Detect which cell encompasses the target text, then output its (X, Y) center coordinate. 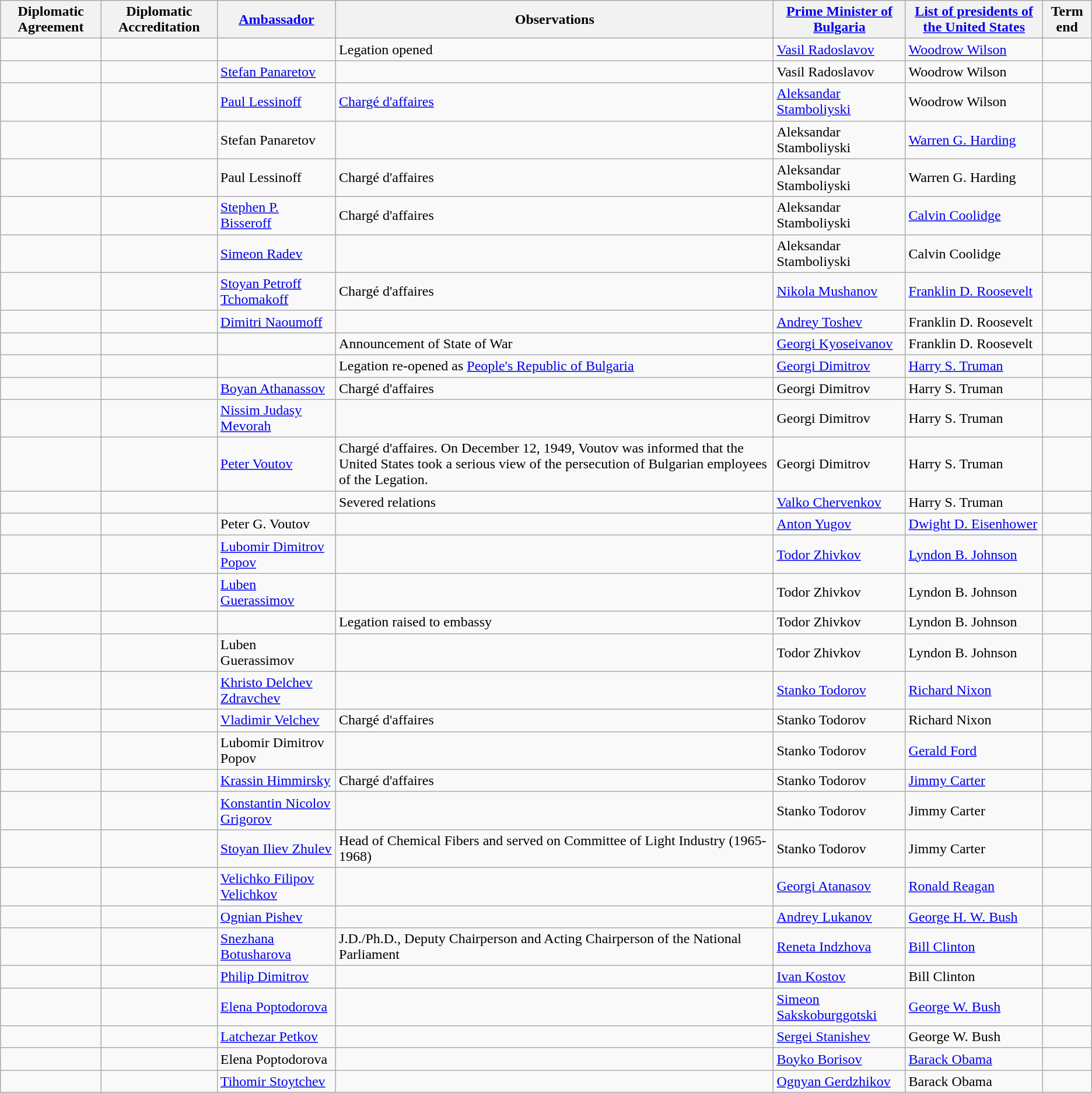
Tihomir Stoytchev (276, 1081)
Ronald Reagan (974, 887)
Diplomatic Agreement (51, 20)
Ognian Pishev (276, 916)
Legation raised to embassy (555, 622)
Announcement of State of War (555, 344)
Legation re-opened as People's Republic of Bulgaria (555, 366)
Latchezar Petkov (276, 1037)
Konstantin Nicolov Grigorov (276, 811)
Reneta Indzhova (839, 947)
Boyko Borisov (839, 1059)
Ivan Kostov (839, 977)
Philip Dimitrov (276, 977)
Observations (555, 20)
Ambassador (276, 20)
Andrey Toshev (839, 321)
Georgi Atanasov (839, 887)
Gerald Ford (974, 750)
Vladimir Velchev (276, 720)
Legation opened (555, 50)
Head of Chemical Fibers and served on Committee of Light Industry (1965-1968) (555, 848)
Stoyan Iliev Zhulev (276, 848)
Term end (1067, 20)
List of presidents of the United States (974, 20)
Khristo Delchev Zdravchev (276, 691)
Simeon Radev (276, 253)
Sergei Stanishev (839, 1037)
Peter G. Voutov (276, 524)
Diplomatic Accreditation (159, 20)
Georgi Kyoseivanov (839, 344)
Prime Minister of Bulgaria (839, 20)
Boyan Athanassov (276, 388)
Valko Chervenkov (839, 502)
Dimitri Naoumoff (276, 321)
Snezhana Botusharova (276, 947)
Stoyan Petroff Tchomakoff (276, 292)
Ognyan Gerdzhikov (839, 1081)
Andrey Lukanov (839, 916)
Krassin Himmirsky (276, 780)
George H. W. Bush (974, 916)
Stephen P. Bisseroff (276, 216)
Severed relations (555, 502)
J.D./Ph.D., Deputy Chairperson and Acting Chairperson of the National Parliament (555, 947)
Peter Voutov (276, 464)
Nissim Judasy Mevorah (276, 419)
Velichko Filipov Velichkov (276, 887)
Nikola Mushanov (839, 292)
Anton Yugov (839, 524)
Simeon Sakskoburggotski (839, 1007)
Dwight D. Eisenhower (974, 524)
